From the cell containing the given text, extract its center point as (X, Y) coordinate. 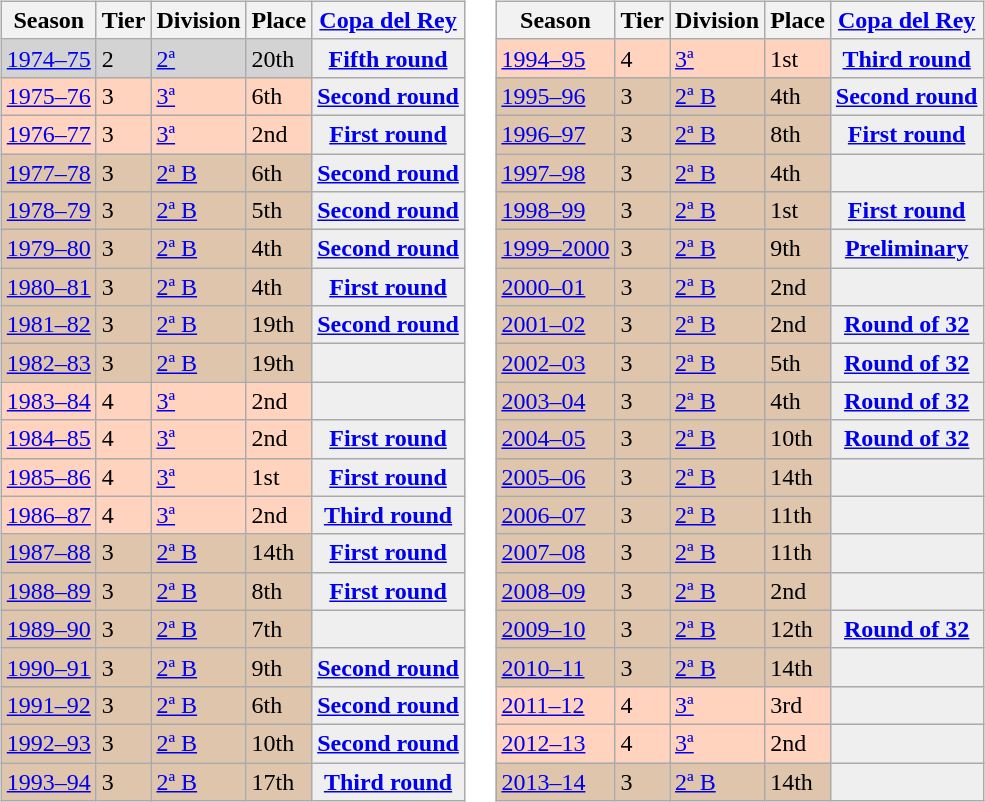
2012–13 (556, 743)
12th (798, 629)
2007–08 (556, 553)
2008–09 (556, 591)
2005–06 (556, 477)
2009–10 (556, 629)
17th (279, 781)
1990–91 (48, 667)
2006–07 (556, 515)
2011–12 (556, 705)
1977–78 (48, 173)
20th (279, 58)
1981–82 (48, 325)
1998–99 (556, 211)
7th (279, 629)
2013–14 (556, 781)
1994–95 (556, 58)
2 (124, 58)
1993–94 (48, 781)
2002–03 (556, 363)
1997–98 (556, 173)
2000–01 (556, 287)
Preliminary (906, 249)
1980–81 (48, 287)
1992–93 (48, 743)
1978–79 (48, 211)
1986–87 (48, 515)
1989–90 (48, 629)
Fifth round (388, 58)
1974–75 (48, 58)
1983–84 (48, 401)
1995–96 (556, 96)
3rd (798, 705)
1975–76 (48, 96)
2004–05 (556, 439)
1987–88 (48, 553)
1976–77 (48, 134)
2010–11 (556, 667)
1979–80 (48, 249)
1996–97 (556, 134)
2001–02 (556, 325)
2ª (198, 58)
1984–85 (48, 439)
2003–04 (556, 401)
1982–83 (48, 363)
1999–2000 (556, 249)
1985–86 (48, 477)
1991–92 (48, 705)
1988–89 (48, 591)
